Provide the (X, Y) coordinate of the cell's center where the given text is located.  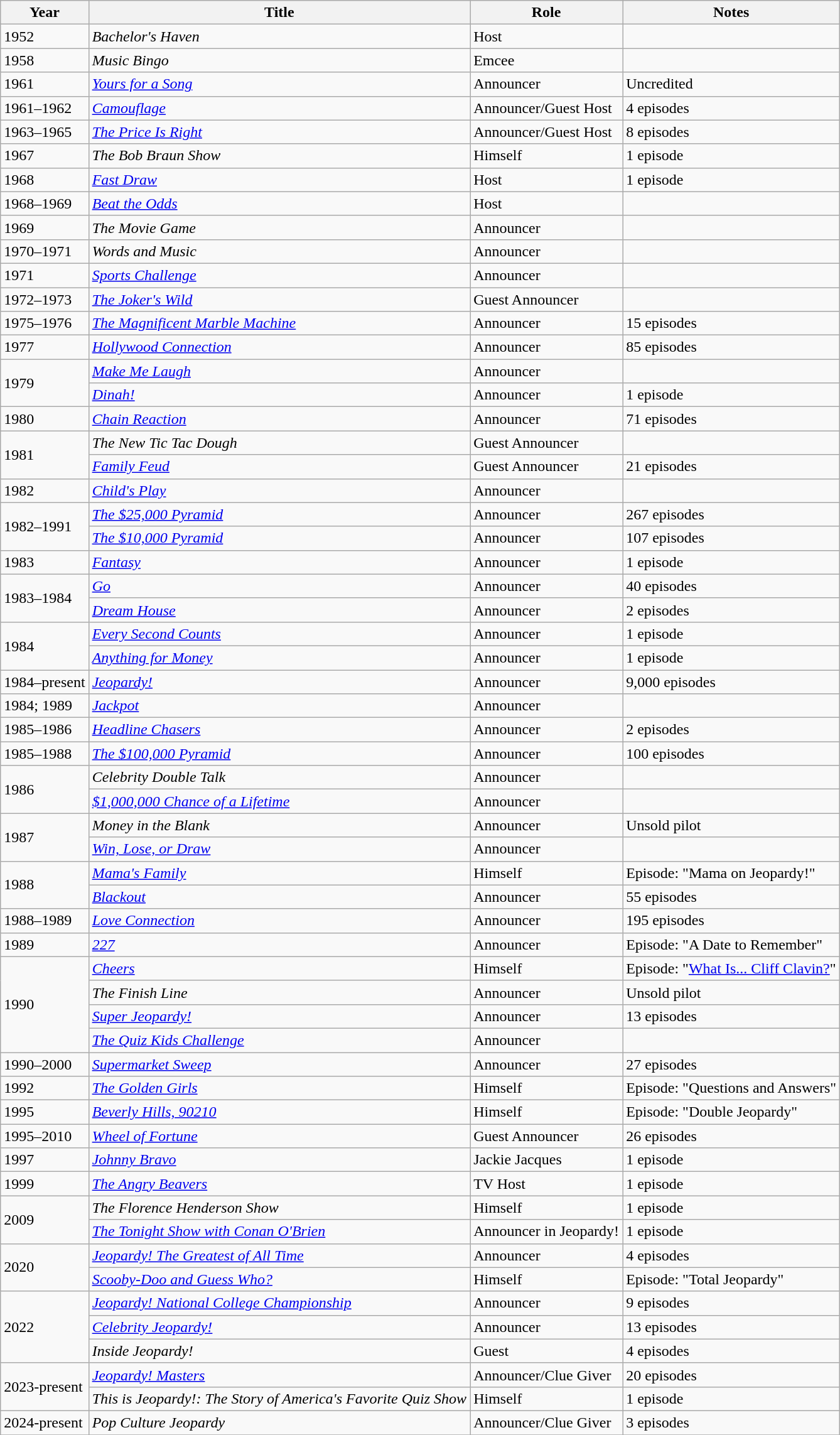
Make Me Laugh (279, 371)
The Bob Braun Show (279, 156)
Mama's Family (279, 873)
195 episodes (731, 921)
Bachelor's Haven (279, 36)
1984; 1989 (45, 706)
100 episodes (731, 754)
267 episodes (731, 514)
Love Connection (279, 921)
Cheers (279, 968)
The Price Is Right (279, 132)
1984 (45, 646)
1958 (45, 60)
3 episodes (731, 1422)
227 (279, 945)
The Angry Beavers (279, 1184)
Announcer in Jeopardy! (546, 1232)
1995 (45, 1112)
1995–2010 (45, 1136)
2023-present (45, 1387)
The Finish Line (279, 992)
The Movie Game (279, 227)
Yours for a Song (279, 84)
Notes (731, 13)
40 episodes (731, 586)
Jackie Jacques (546, 1160)
1977 (45, 347)
2024-present (45, 1422)
Jackpot (279, 706)
2022 (45, 1327)
Anything for Money (279, 658)
55 episodes (731, 897)
1999 (45, 1184)
The Golden Girls (279, 1088)
1961 (45, 84)
1968 (45, 180)
Episode: "A Date to Remember" (731, 945)
1969 (45, 227)
1990–2000 (45, 1064)
Jeopardy! The Greatest of All Time (279, 1255)
Episode: "What Is... Cliff Clavin?" (731, 968)
Celebrity Jeopardy! (279, 1327)
Scooby-Doo and Guess Who? (279, 1279)
The $25,000 Pyramid (279, 514)
1983 (45, 562)
21 episodes (731, 467)
Every Second Counts (279, 634)
2020 (45, 1267)
107 episodes (731, 538)
2009 (45, 1220)
1985–1988 (45, 754)
Emcee (546, 60)
1972–1973 (45, 300)
Chain Reaction (279, 419)
1992 (45, 1088)
Wheel of Fortune (279, 1136)
1979 (45, 383)
Dream House (279, 610)
Family Feud (279, 467)
1980 (45, 419)
1987 (45, 837)
1989 (45, 945)
8 episodes (731, 132)
1975–1976 (45, 323)
Go (279, 586)
Inside Jeopardy! (279, 1351)
Title (279, 13)
1985–1986 (45, 730)
Episode: "Mama on Jeopardy!" (731, 873)
The New Tic Tac Dough (279, 443)
Super Jeopardy! (279, 1016)
Camouflage (279, 108)
Episode: "Questions and Answers" (731, 1088)
1970–1971 (45, 251)
Episode: "Double Jeopardy" (731, 1112)
Episode: "Total Jeopardy" (731, 1279)
Celebrity Double Talk (279, 777)
Guest (546, 1351)
Beat the Odds (279, 203)
15 episodes (731, 323)
The $10,000 Pyramid (279, 538)
1982 (45, 490)
71 episodes (731, 419)
1997 (45, 1160)
Supermarket Sweep (279, 1064)
Money in the Blank (279, 825)
The Joker's Wild (279, 300)
Child's Play (279, 490)
Music Bingo (279, 60)
The Tonight Show with Conan O'Brien (279, 1232)
85 episodes (731, 347)
Role (546, 13)
1982–1991 (45, 526)
Fast Draw (279, 180)
1963–1965 (45, 132)
Uncredited (731, 84)
1990 (45, 1004)
The $100,000 Pyramid (279, 754)
1984–present (45, 681)
Jeopardy! Masters (279, 1375)
9,000 episodes (731, 681)
1971 (45, 275)
1967 (45, 156)
Hollywood Connection (279, 347)
The Florence Henderson Show (279, 1208)
Blackout (279, 897)
Fantasy (279, 562)
This is Jeopardy!: The Story of America's Favorite Quiz Show (279, 1399)
Jeopardy! National College Championship (279, 1303)
1981 (45, 455)
1988 (45, 885)
TV Host (546, 1184)
1961–1962 (45, 108)
Dinah! (279, 395)
The Magnificent Marble Machine (279, 323)
1968–1969 (45, 203)
Sports Challenge (279, 275)
Year (45, 13)
Words and Music (279, 251)
Pop Culture Jeopardy (279, 1422)
1983–1984 (45, 598)
The Quiz Kids Challenge (279, 1040)
1952 (45, 36)
$1,000,000 Chance of a Lifetime (279, 801)
Jeopardy! (279, 681)
20 episodes (731, 1375)
Johnny Bravo (279, 1160)
1986 (45, 789)
Win, Lose, or Draw (279, 849)
27 episodes (731, 1064)
9 episodes (731, 1303)
1988–1989 (45, 921)
26 episodes (731, 1136)
Beverly Hills, 90210 (279, 1112)
Headline Chasers (279, 730)
